Return the [x, y] coordinate for the center point of the cell that contains the specified text.  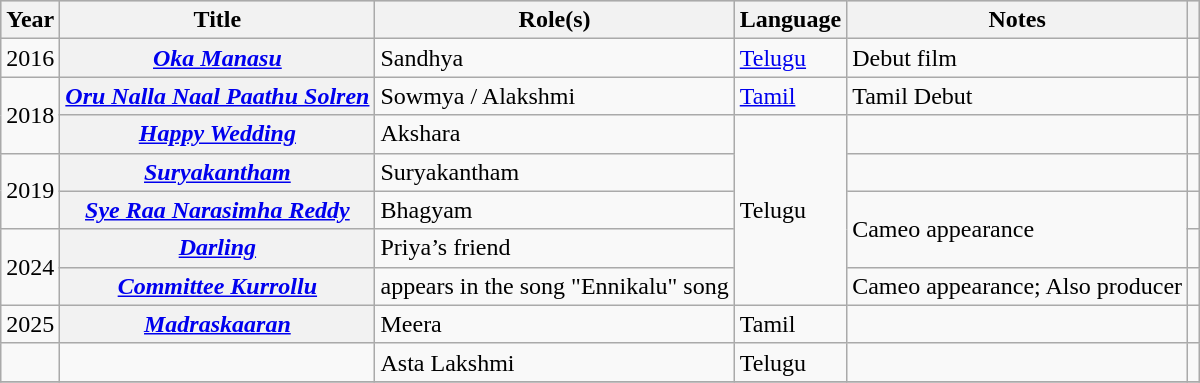
Darling [218, 248]
Oru Nalla Naal Paathu Solren [218, 96]
Title [218, 20]
2019 [30, 191]
Priya’s friend [554, 248]
Happy Wedding [218, 134]
Cameo appearance; Also producer [1018, 286]
Year [30, 20]
appears in the song "Ennikalu" song [554, 286]
Bhagyam [554, 210]
Cameo appearance [1018, 229]
Madraskaaran [218, 324]
2024 [30, 267]
2025 [30, 324]
Notes [1018, 20]
2016 [30, 58]
Sowmya / Alakshmi [554, 96]
Debut film [1018, 58]
Committee Kurrollu [218, 286]
Asta Lakshmi [554, 362]
Akshara [554, 134]
Sandhya [554, 58]
Tamil Debut [1018, 96]
Sye Raa Narasimha Reddy [218, 210]
2018 [30, 115]
Oka Manasu [218, 58]
Meera [554, 324]
Role(s) [554, 20]
Language [790, 20]
